Provide the (X, Y) coordinate of the cell's center where the given text is located.  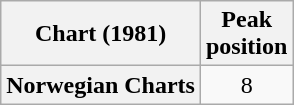
Chart (1981) (101, 34)
Peakposition (246, 34)
Norwegian Charts (101, 85)
8 (246, 85)
